Provide the [X, Y] coordinate of the cell's center where the given text is located.  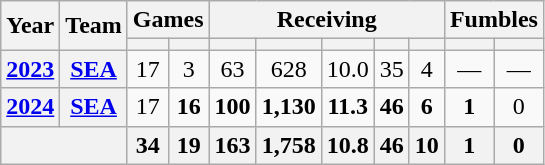
Team [94, 26]
19 [188, 145]
11.3 [348, 107]
6 [426, 107]
4 [426, 69]
10.0 [348, 69]
16 [188, 107]
3 [188, 69]
628 [288, 69]
Fumbles [494, 20]
163 [232, 145]
34 [148, 145]
2024 [30, 107]
1,130 [288, 107]
100 [232, 107]
Games [168, 20]
63 [232, 69]
10.8 [348, 145]
35 [392, 69]
2023 [30, 69]
Year [30, 26]
Receiving [326, 20]
1,758 [288, 145]
10 [426, 145]
